Capture the cell that displays the provided text and extract its [X, Y] central coordinate. 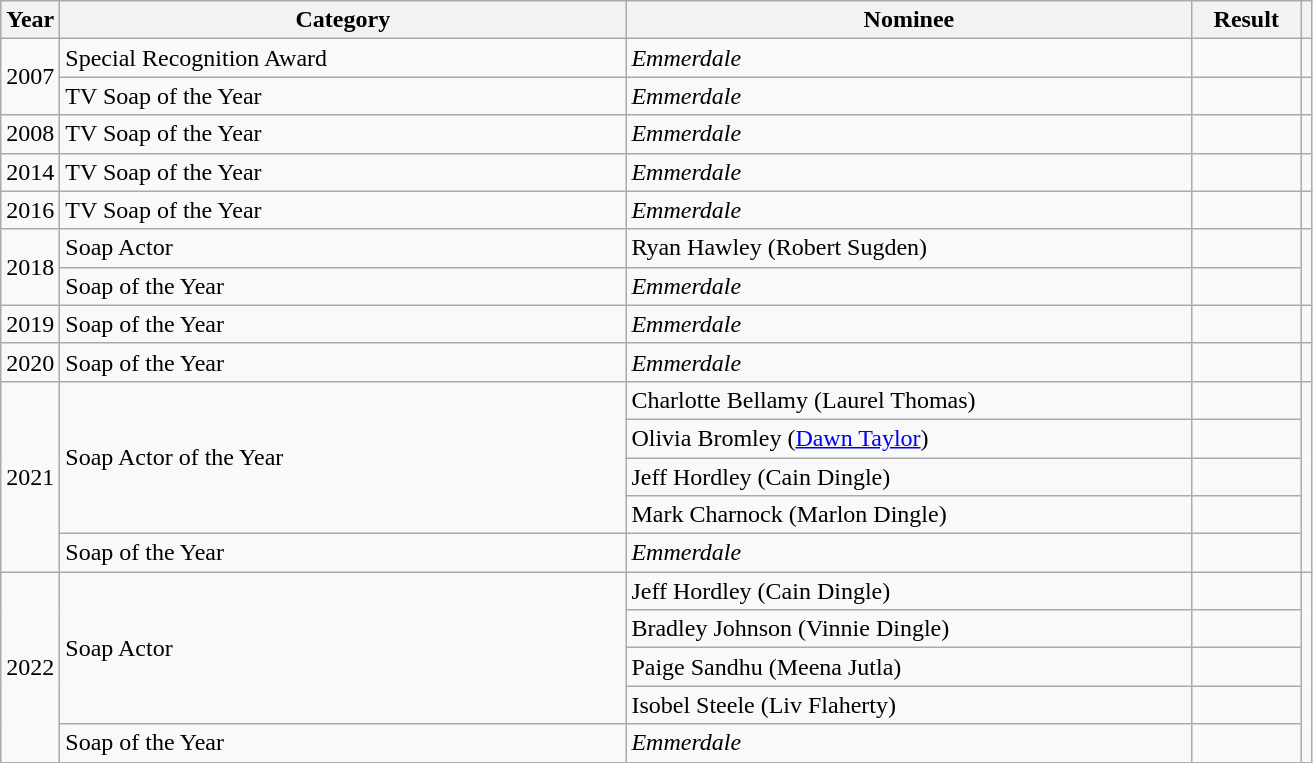
2016 [30, 210]
2018 [30, 267]
2007 [30, 77]
2022 [30, 667]
Ryan Hawley (Robert Sugden) [909, 248]
2021 [30, 476]
Charlotte Bellamy (Laurel Thomas) [909, 400]
Olivia Bromley (Dawn Taylor) [909, 438]
Soap Actor of the Year [343, 457]
Mark Charnock (Marlon Dingle) [909, 515]
2008 [30, 134]
Result [1246, 20]
Bradley Johnson (Vinnie Dingle) [909, 629]
Special Recognition Award [343, 58]
Nominee [909, 20]
Paige Sandhu (Meena Jutla) [909, 667]
Category [343, 20]
2019 [30, 324]
Year [30, 20]
2014 [30, 172]
Isobel Steele (Liv Flaherty) [909, 705]
2020 [30, 362]
